Locate the cell with the specified text and output its (X, Y) center coordinate. 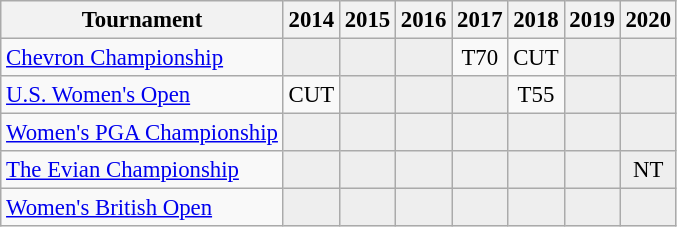
2018 (536, 20)
Chevron Championship (142, 58)
2019 (592, 20)
2016 (424, 20)
2014 (311, 20)
U.S. Women's Open (142, 95)
The Evian Championship (142, 170)
T55 (536, 95)
Tournament (142, 20)
Women's British Open (142, 208)
2015 (367, 20)
T70 (480, 58)
2017 (480, 20)
2020 (648, 20)
NT (648, 170)
Women's PGA Championship (142, 133)
